Extract the [x, y] coordinate from the center of the cell holding the provided text.  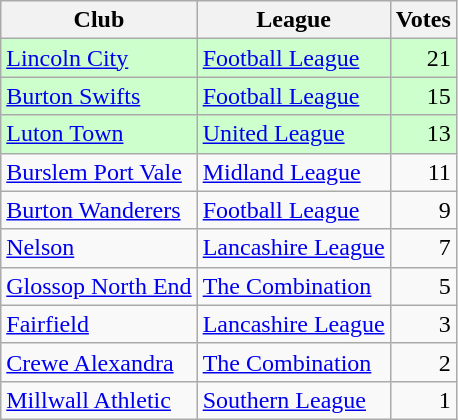
Burton Wanderers [99, 210]
Crewe Alexandra [99, 362]
United League [294, 134]
Luton Town [99, 134]
11 [423, 172]
15 [423, 96]
2 [423, 362]
1 [423, 400]
7 [423, 248]
Southern League [294, 400]
Millwall Athletic [99, 400]
Fairfield [99, 324]
Lincoln City [99, 58]
Votes [423, 20]
21 [423, 58]
3 [423, 324]
League [294, 20]
9 [423, 210]
5 [423, 286]
Nelson [99, 248]
Glossop North End [99, 286]
Club [99, 20]
Burslem Port Vale [99, 172]
Midland League [294, 172]
13 [423, 134]
Burton Swifts [99, 96]
